Scan for the cell matching the given text and deliver its (x, y) coordinate at center. 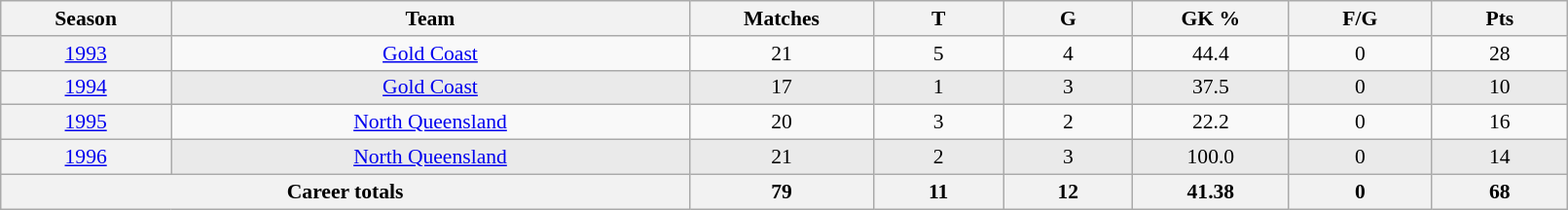
44.4 (1211, 53)
68 (1500, 192)
10 (1500, 87)
100.0 (1211, 157)
4 (1069, 53)
GK % (1211, 18)
28 (1500, 53)
Season (86, 18)
11 (938, 192)
G (1069, 18)
79 (781, 192)
5 (938, 53)
14 (1500, 157)
12 (1069, 192)
Career totals (346, 192)
Team (430, 18)
Matches (781, 18)
41.38 (1211, 192)
Pts (1500, 18)
1995 (86, 122)
16 (1500, 122)
F/G (1361, 18)
37.5 (1211, 87)
T (938, 18)
1994 (86, 87)
1996 (86, 157)
22.2 (1211, 122)
20 (781, 122)
1993 (86, 53)
1 (938, 87)
17 (781, 87)
